Capture the cell that displays the provided text and extract its (x, y) central coordinate. 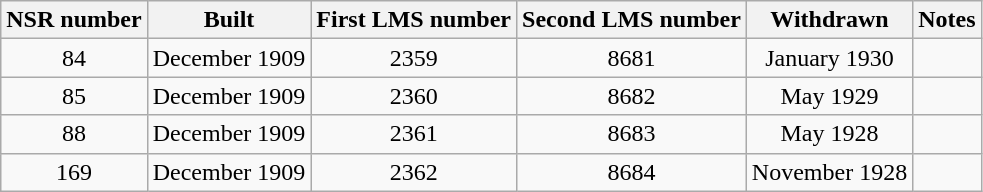
First LMS number (414, 20)
8681 (632, 58)
88 (74, 134)
8683 (632, 134)
May 1929 (829, 96)
2359 (414, 58)
NSR number (74, 20)
8684 (632, 172)
May 1928 (829, 134)
Built (229, 20)
Withdrawn (829, 20)
84 (74, 58)
November 1928 (829, 172)
8682 (632, 96)
Notes (947, 20)
2360 (414, 96)
85 (74, 96)
2361 (414, 134)
169 (74, 172)
2362 (414, 172)
January 1930 (829, 58)
Second LMS number (632, 20)
